Pinpoint the cell where the given text exists, returning its [x, y] midpoint coordinate. 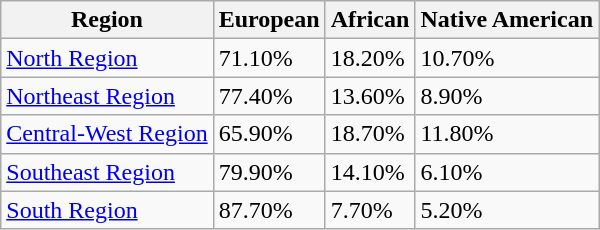
Native American [507, 20]
5.20% [507, 210]
Northeast Region [107, 96]
European [269, 20]
18.20% [370, 58]
Southeast Region [107, 172]
7.70% [370, 210]
18.70% [370, 134]
8.90% [507, 96]
13.60% [370, 96]
South Region [107, 210]
Region [107, 20]
79.90% [269, 172]
Central-West Region [107, 134]
11.80% [507, 134]
87.70% [269, 210]
65.90% [269, 134]
71.10% [269, 58]
14.10% [370, 172]
African [370, 20]
77.40% [269, 96]
10.70% [507, 58]
North Region [107, 58]
6.10% [507, 172]
